Output the (X, Y) coordinate of the center of the cell containing the given text.  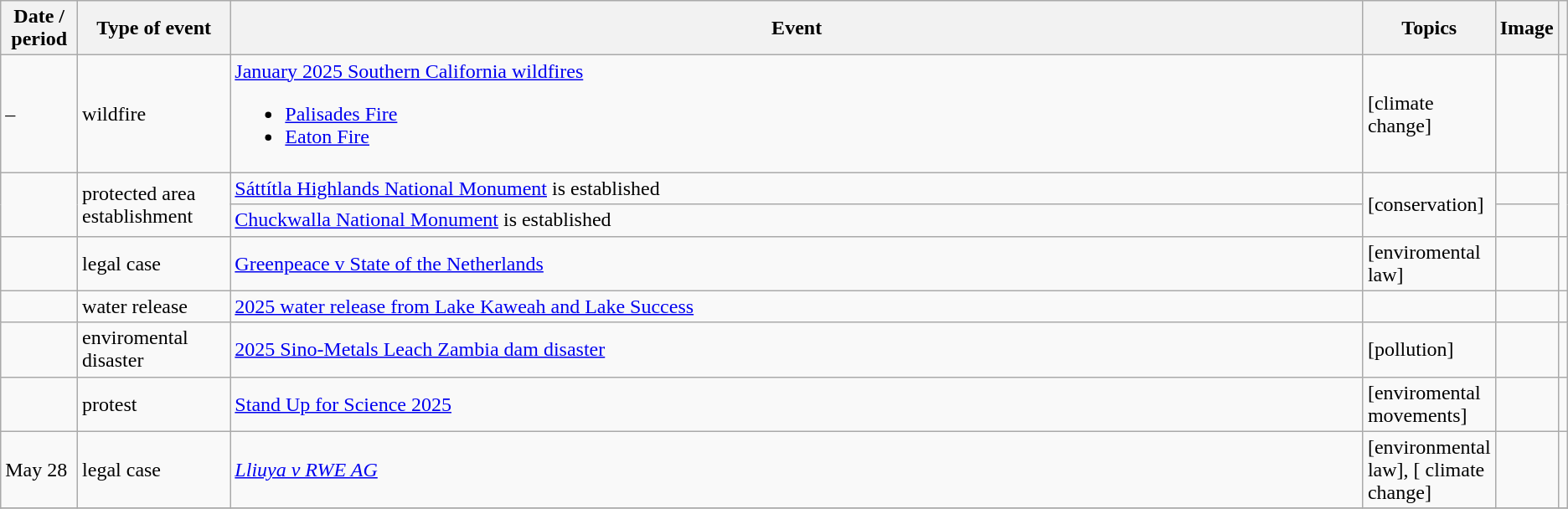
– (39, 114)
Type of event (154, 28)
wildfire (154, 114)
enviromental disaster (154, 350)
Event (797, 28)
Chuckwalla National Monument is established (797, 220)
water release (154, 306)
protest (154, 404)
January 2025 Southern California wildfiresPalisades FireEaton Fire (797, 114)
protected area establishment (154, 204)
Greenpeace v State of the Netherlands (797, 263)
[climate change] (1429, 114)
Topics (1429, 28)
[pollution] (1429, 350)
[enviromental movements] (1429, 404)
Lliuya v RWE AG (797, 470)
2025 water release from Lake Kaweah and Lake Success (797, 306)
[environmental law], [ climate change] (1429, 470)
[enviromental law] (1429, 263)
May 28 (39, 470)
Image (1526, 28)
2025 Sino-Metals Leach Zambia dam disaster (797, 350)
[conservation] (1429, 204)
Date / period (39, 28)
Sáttítla Highlands National Monument is established (797, 188)
Stand Up for Science 2025 (797, 404)
